Pinpoint the cell where the given text exists, returning its [x, y] midpoint coordinate. 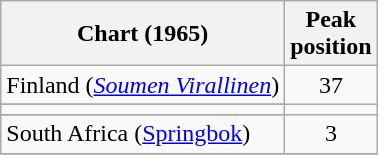
South Africa (Springbok) [143, 134]
37 [331, 85]
Peakposition [331, 34]
3 [331, 134]
Chart (1965) [143, 34]
Finland (Soumen Virallinen) [143, 85]
